Detect which cell encompasses the target text, then output its [x, y] center coordinate. 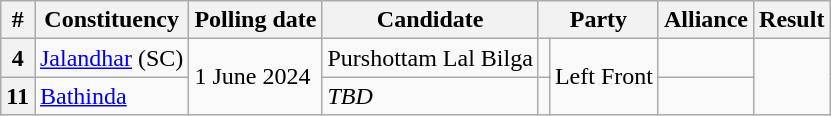
Bathinda [111, 96]
Constituency [111, 20]
11 [18, 96]
Jalandhar (SC) [111, 58]
TBD [430, 96]
Result [792, 20]
Left Front [604, 77]
Candidate [430, 20]
4 [18, 58]
1 June 2024 [256, 77]
Party [598, 20]
Alliance [706, 20]
Polling date [256, 20]
# [18, 20]
Purshottam Lal Bilga [430, 58]
